Output the (x, y) coordinate of the center of the cell containing the given text.  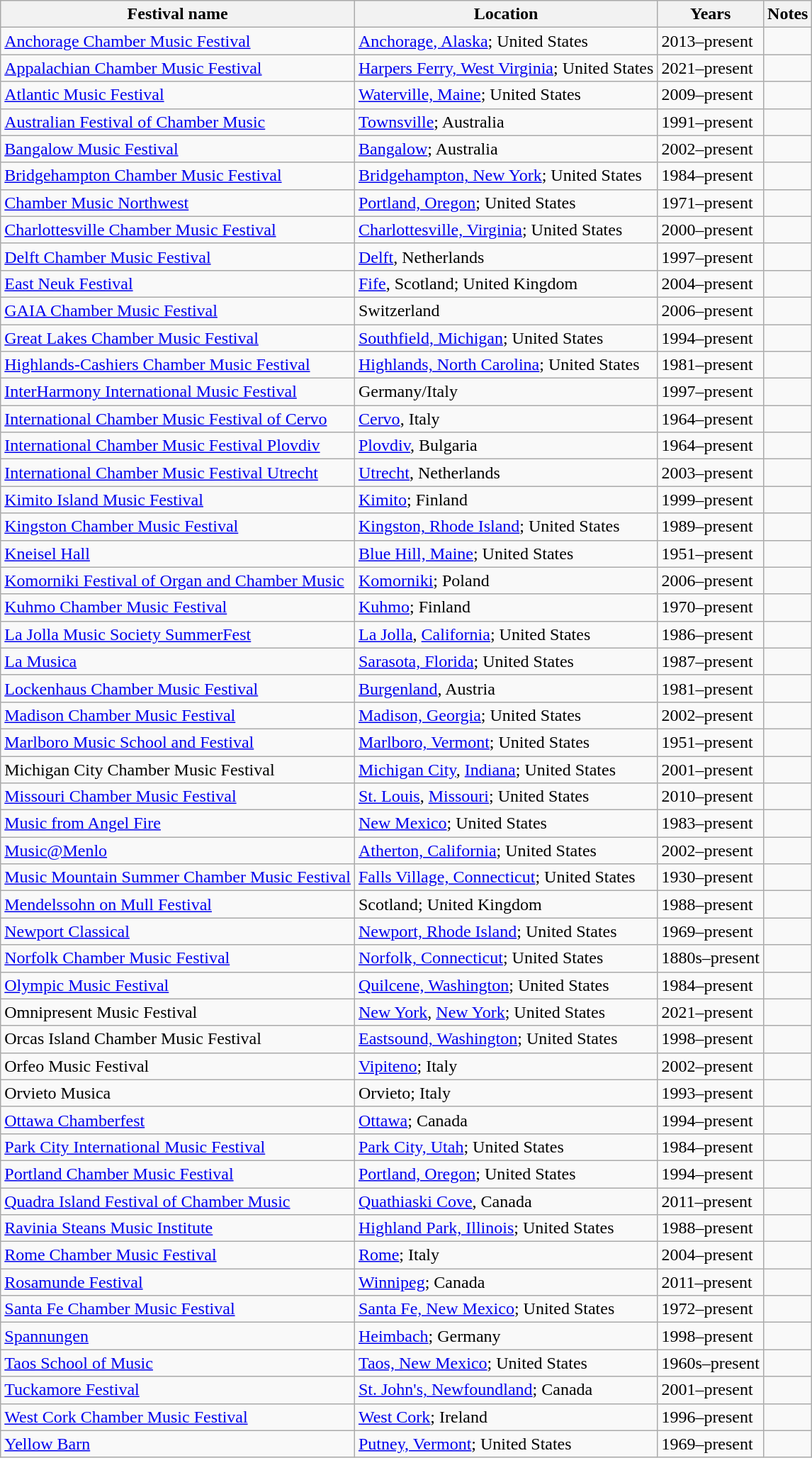
2009–present (711, 95)
Marlboro Music School and Festival (178, 742)
Norfolk, Connecticut; United States (506, 958)
Rome; Italy (506, 1255)
Kingston, Rhode Island; United States (506, 527)
Kimito; Finland (506, 500)
Australian Festival of Chamber Music (178, 122)
1993–present (711, 1093)
Music Mountain Summer Chamber Music Festival (178, 877)
1991–present (711, 122)
Charlottesville Chamber Music Festival (178, 230)
Bridgehampton, New York; United States (506, 176)
West Cork Chamber Music Festival (178, 1417)
Yellow Barn (178, 1444)
Falls Village, Connecticut; United States (506, 877)
Music@Menlo (178, 851)
Rome Chamber Music Festival (178, 1255)
Switzerland (506, 310)
Santa Fe, New Mexico; United States (506, 1309)
Bangalow; Australia (506, 149)
2000–present (711, 230)
Komorniki; Poland (506, 581)
Eastsound, Washington; United States (506, 1039)
Charlottesville, Virginia; United States (506, 230)
Michigan City Chamber Music Festival (178, 769)
Anchorage, Alaska; United States (506, 41)
West Cork; Ireland (506, 1417)
Vipiteno; Italy (506, 1066)
Chamber Music Northwest (178, 203)
Burgenland, Austria (506, 688)
Music from Angel Fire (178, 824)
Highland Park, Illinois; United States (506, 1228)
1983–present (711, 824)
Madison, Georgia; United States (506, 715)
Ottawa Chamberfest (178, 1120)
1986–present (711, 634)
Taos, New Mexico; United States (506, 1363)
Omnipresent Music Festival (178, 1012)
Southfield, Michigan; United States (506, 338)
Madison Chamber Music Festival (178, 715)
Mendelssohn on Mull Festival (178, 904)
Orvieto; Italy (506, 1093)
2013–present (711, 41)
2003–present (711, 473)
Ravinia Steans Music Institute (178, 1228)
Missouri Chamber Music Festival (178, 797)
Rosamunde Festival (178, 1282)
Komorniki Festival of Organ and Chamber Music (178, 581)
St. Louis, Missouri; United States (506, 797)
1989–present (711, 527)
Bangalow Music Festival (178, 149)
Delft Chamber Music Festival (178, 257)
Orvieto Musica (178, 1093)
1972–present (711, 1309)
1996–present (711, 1417)
Quilcene, Washington; United States (506, 985)
1999–present (711, 500)
New York, New York; United States (506, 1012)
Kuhmo Chamber Music Festival (178, 607)
Appalachian Chamber Music Festival (178, 68)
Olympic Music Festival (178, 985)
Tuckamore Festival (178, 1390)
Great Lakes Chamber Music Festival (178, 338)
Atherton, California; United States (506, 851)
Kuhmo; Finland (506, 607)
International Chamber Music Festival Plovdiv (178, 446)
Notes (788, 14)
GAIA Chamber Music Festival (178, 310)
Heimbach; Germany (506, 1336)
Utrecht, Netherlands (506, 473)
Location (506, 14)
Festival name (178, 14)
La Musica (178, 661)
Michigan City, Indiana; United States (506, 769)
Orfeo Music Festival (178, 1066)
1960s–present (711, 1363)
Winnipeg; Canada (506, 1282)
Park City, Utah; United States (506, 1147)
Putney, Vermont; United States (506, 1444)
Spannungen (178, 1336)
New Mexico; United States (506, 824)
Orcas Island Chamber Music Festival (178, 1039)
1880s–present (711, 958)
Norfolk Chamber Music Festival (178, 958)
1987–present (711, 661)
Quadra Island Festival of Chamber Music (178, 1201)
Anchorage Chamber Music Festival (178, 41)
Taos School of Music (178, 1363)
St. John's, Newfoundland; Canada (506, 1390)
Fife, Scotland; United Kingdom (506, 284)
Kneisel Hall (178, 554)
1930–present (711, 877)
Kingston Chamber Music Festival (178, 527)
Santa Fe Chamber Music Festival (178, 1309)
Cervo, Italy (506, 419)
Blue Hill, Maine; United States (506, 554)
Years (711, 14)
Marlboro, Vermont; United States (506, 742)
East Neuk Festival (178, 284)
Waterville, Maine; United States (506, 95)
International Chamber Music Festival Utrecht (178, 473)
2010–present (711, 797)
Highlands-Cashiers Chamber Music Festival (178, 365)
InterHarmony International Music Festival (178, 392)
Plovdiv, Bulgaria (506, 446)
Bridgehampton Chamber Music Festival (178, 176)
Ottawa; Canada (506, 1120)
Townsville; Australia (506, 122)
Harpers Ferry, West Virginia; United States (506, 68)
Kimito Island Music Festival (178, 500)
International Chamber Music Festival of Cervo (178, 419)
La Jolla, California; United States (506, 634)
1970–present (711, 607)
Lockenhaus Chamber Music Festival (178, 688)
Newport Classical (178, 931)
Atlantic Music Festival (178, 95)
Germany/Italy (506, 392)
Park City International Music Festival (178, 1147)
Quathiaski Cove, Canada (506, 1201)
1971–present (711, 203)
Scotland; United Kingdom (506, 904)
Sarasota, Florida; United States (506, 661)
Portland Chamber Music Festival (178, 1174)
Newport, Rhode Island; United States (506, 931)
La Jolla Music Society SummerFest (178, 634)
Delft, Netherlands (506, 257)
Highlands, North Carolina; United States (506, 365)
